Determine the (X, Y) coordinate at the center of the cell enclosing the given text.  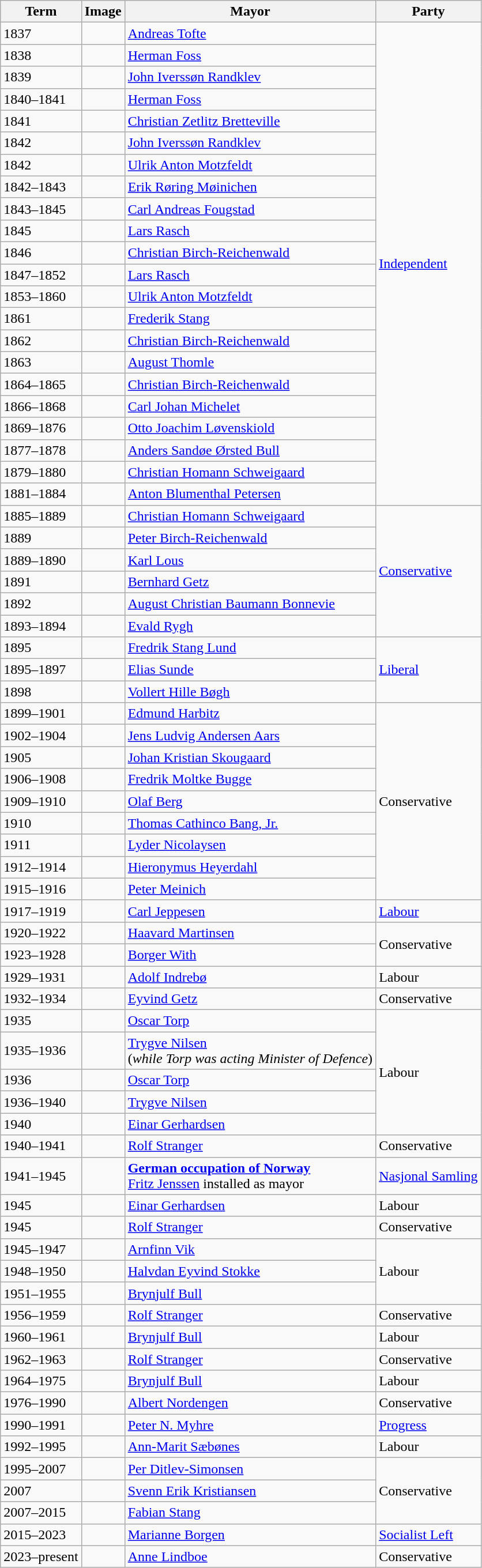
Bernhard Getz (250, 582)
1906–1908 (41, 779)
1864–1865 (41, 385)
1862 (41, 341)
Fredrik Moltke Bugge (250, 779)
1889 (41, 538)
1879–1880 (41, 472)
1895 (41, 648)
Progress (428, 1425)
1911 (41, 845)
Mayor (250, 12)
Jens Ludvig Andersen Aars (250, 736)
Olaf Berg (250, 801)
1881–1884 (41, 494)
1915–1916 (41, 889)
Elias Sunde (250, 670)
1892 (41, 604)
Fredrik Stang Lund (250, 648)
Nasjonal Samling (428, 1176)
Ann-Marit Sæbønes (250, 1447)
1941–1945 (41, 1176)
1893–1894 (41, 625)
1840–1841 (41, 99)
1863 (41, 363)
Anton Blumenthal Petersen (250, 494)
1861 (41, 319)
1923–1928 (41, 955)
1992–1995 (41, 1447)
1843–1845 (41, 209)
1837 (41, 33)
Eyvind Getz (250, 999)
1842–1843 (41, 187)
1902–1904 (41, 736)
Fabian Stang (250, 1513)
German occupation of NorwayFritz Jenssen installed as mayor (250, 1176)
Thomas Cathinco Bang, Jr. (250, 823)
2007–2015 (41, 1513)
1912–1914 (41, 867)
1905 (41, 757)
1995–2007 (41, 1469)
Socialist Left (428, 1535)
1841 (41, 121)
1976–1990 (41, 1403)
1845 (41, 231)
Peter Meinich (250, 889)
Lyder Nicolaysen (250, 845)
Evald Rygh (250, 625)
Peter Birch-Reichenwald (250, 538)
1917–1919 (41, 911)
Vollert Hille Bøgh (250, 692)
Term (41, 12)
1853–1860 (41, 297)
Per Ditlev-Simonsen (250, 1469)
Liberal (428, 670)
1940 (41, 1124)
1838 (41, 55)
Independent (428, 264)
Image (103, 12)
2007 (41, 1491)
1990–1991 (41, 1425)
1885–1889 (41, 516)
1899–1901 (41, 714)
Trygve Nilsen(while Torp was acting Minister of Defence) (250, 1050)
Andreas Tofte (250, 33)
Carl Andreas Fougstad (250, 209)
Haavard Martinsen (250, 933)
Erik Røring Møinichen (250, 187)
2023–present (41, 1556)
Marianne Borgen (250, 1535)
Johan Kristian Skougaard (250, 757)
2015–2023 (41, 1535)
1866–1868 (41, 406)
1895–1897 (41, 670)
1940–1941 (41, 1146)
1948–1950 (41, 1271)
1964–1975 (41, 1381)
August Christian Baumann Bonnevie (250, 604)
Adolf Indrebø (250, 977)
Halvdan Eyvind Stokke (250, 1271)
Borger With (250, 955)
Anders Sandøe Ørsted Bull (250, 450)
Svenn Erik Kristiansen (250, 1491)
1898 (41, 692)
Otto Joachim Løvenskiold (250, 428)
Edmund Harbitz (250, 714)
Party (428, 12)
1945–1947 (41, 1249)
1869–1876 (41, 428)
1877–1878 (41, 450)
1960–1961 (41, 1337)
1909–1910 (41, 801)
1891 (41, 582)
1962–1963 (41, 1359)
1846 (41, 252)
Karl Lous (250, 560)
Albert Nordengen (250, 1403)
1936–1940 (41, 1102)
Christian Zetlitz Bretteville (250, 121)
Hieronymus Heyerdahl (250, 867)
1932–1934 (41, 999)
1935–1936 (41, 1050)
1889–1890 (41, 560)
1936 (41, 1080)
1839 (41, 77)
Carl Johan Michelet (250, 406)
1951–1955 (41, 1293)
Arnfinn Vik (250, 1249)
1935 (41, 1021)
Frederik Stang (250, 319)
Anne Lindboe (250, 1556)
1847–1852 (41, 275)
1956–1959 (41, 1315)
August Thomle (250, 363)
Trygve Nilsen (250, 1102)
1929–1931 (41, 977)
Carl Jeppesen (250, 911)
1920–1922 (41, 933)
1910 (41, 823)
Peter N. Myhre (250, 1425)
